Capture the cell that displays the provided text and extract its [X, Y] central coordinate. 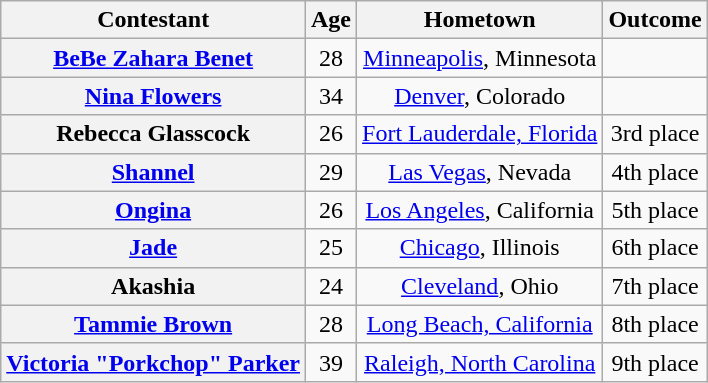
4th place [655, 172]
Denver, Colorado [480, 96]
Outcome [655, 20]
39 [332, 362]
Shannel [154, 172]
Minneapolis, Minnesota [480, 58]
Las Vegas, Nevada [480, 172]
7th place [655, 286]
Cleveland, Ohio [480, 286]
Rebecca Glasscock [154, 134]
29 [332, 172]
Raleigh, North Carolina [480, 362]
9th place [655, 362]
Contestant [154, 20]
Long Beach, California [480, 324]
34 [332, 96]
8th place [655, 324]
Age [332, 20]
Fort Lauderdale, Florida [480, 134]
24 [332, 286]
25 [332, 248]
Hometown [480, 20]
Chicago, Illinois [480, 248]
Nina Flowers [154, 96]
5th place [655, 210]
Victoria "Porkchop" Parker [154, 362]
Jade [154, 248]
6th place [655, 248]
Akashia [154, 286]
3rd place [655, 134]
Tammie Brown [154, 324]
Los Angeles, California [480, 210]
Ongina [154, 210]
BeBe Zahara Benet [154, 58]
